Locate the cell with the specified text and output its (X, Y) center coordinate. 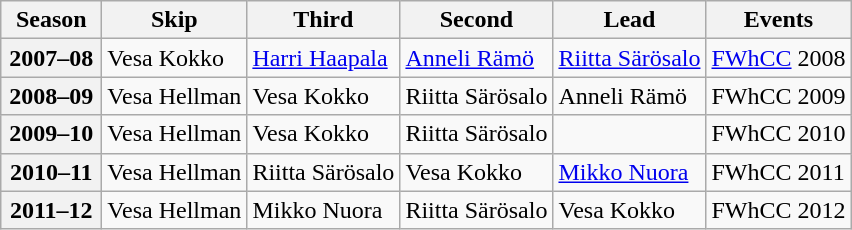
FWhCC 2010 (778, 134)
FWhCC 2009 (778, 96)
Season (52, 20)
FWhCC 2012 (778, 210)
FWhCC 2008 (778, 58)
Third (324, 20)
Harri Haapala (324, 58)
FWhCC 2011 (778, 172)
Events (778, 20)
2009–10 (52, 134)
Skip (174, 20)
Second (476, 20)
Lead (630, 20)
2010–11 (52, 172)
2007–08 (52, 58)
2011–12 (52, 210)
2008–09 (52, 96)
